Scan for the cell matching the given text and deliver its (x, y) coordinate at center. 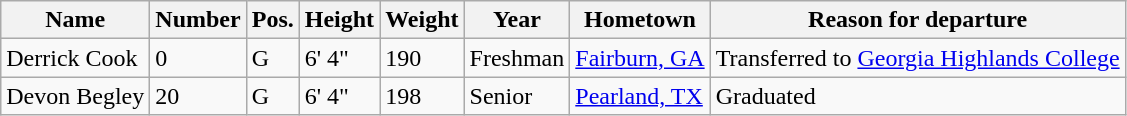
Freshman (517, 58)
Reason for departure (918, 20)
190 (422, 58)
Transferred to Georgia Highlands College (918, 58)
Height (339, 20)
Derrick Cook (76, 58)
Fairburn, GA (640, 58)
Hometown (640, 20)
Graduated (918, 96)
Devon Begley (76, 96)
Number (198, 20)
Pos. (272, 20)
Year (517, 20)
Weight (422, 20)
20 (198, 96)
Pearland, TX (640, 96)
Name (76, 20)
198 (422, 96)
Senior (517, 96)
0 (198, 58)
